Determine the (x, y) coordinate at the center of the cell enclosing the given text.  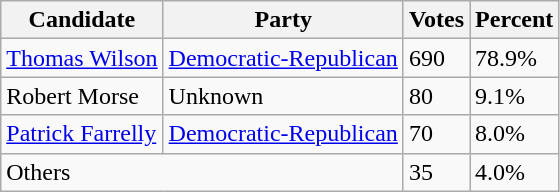
Votes (436, 20)
80 (436, 96)
Candidate (82, 20)
78.9% (514, 58)
4.0% (514, 172)
690 (436, 58)
Party (283, 20)
70 (436, 134)
Unknown (283, 96)
Patrick Farrelly (82, 134)
Thomas Wilson (82, 58)
35 (436, 172)
9.1% (514, 96)
8.0% (514, 134)
Robert Morse (82, 96)
Percent (514, 20)
Others (202, 172)
